Output the (X, Y) coordinate of the center of the cell containing the given text.  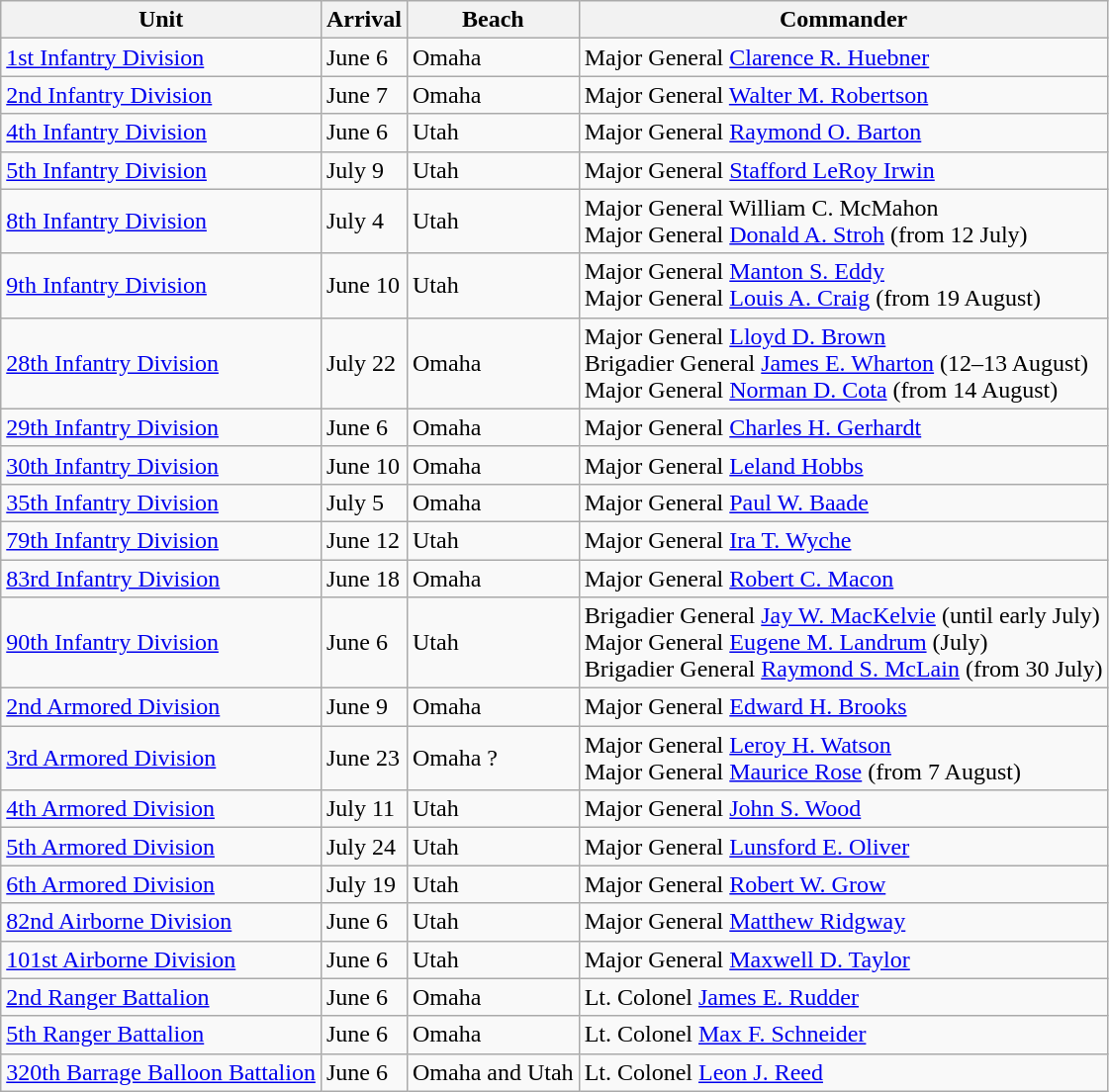
Commander (843, 20)
1st Infantry Division (161, 57)
July 22 (364, 363)
July 11 (364, 809)
Major General Lunsford E. Oliver (843, 847)
3rd Armored Division (161, 758)
June 9 (364, 707)
9th Infantry Division (161, 285)
Major General Walter M. Robertson (843, 95)
83rd Infantry Division (161, 579)
5th Ranger Battalion (161, 1035)
Omaha and Utah (493, 1072)
July 24 (364, 847)
Major General William C. McMahonMajor General Donald A. Stroh (from 12 July) (843, 222)
90th Infantry Division (161, 643)
6th Armored Division (161, 884)
2nd Armored Division (161, 707)
82nd Airborne Division (161, 922)
Major General John S. Wood (843, 809)
Omaha ? (493, 758)
Major General Charles H. Gerhardt (843, 427)
29th Infantry Division (161, 427)
Major General Ira T. Wyche (843, 540)
Major General Maxwell D. Taylor (843, 959)
2nd Infantry Division (161, 95)
Major General Robert C. Macon (843, 579)
2nd Ranger Battalion (161, 997)
July 9 (364, 170)
Lt. Colonel Max F. Schneider (843, 1035)
28th Infantry Division (161, 363)
4th Infantry Division (161, 133)
June 23 (364, 758)
Major General Raymond O. Barton (843, 133)
Major General Clarence R. Huebner (843, 57)
Major General Paul W. Baade (843, 502)
4th Armored Division (161, 809)
Lt. Colonel James E. Rudder (843, 997)
Major General Lloyd D. BrownBrigadier General James E. Wharton (12–13 August)Major General Norman D. Cota (from 14 August) (843, 363)
June 18 (364, 579)
79th Infantry Division (161, 540)
Major General Stafford LeRoy Irwin (843, 170)
Major General Robert W. Grow (843, 884)
Brigadier General Jay W. MacKelvie (until early July)Major General Eugene M. Landrum (July)Brigadier General Raymond S. McLain (from 30 July) (843, 643)
320th Barrage Balloon Battalion (161, 1072)
July 19 (364, 884)
July 5 (364, 502)
Major General Manton S. EddyMajor General Louis A. Craig (from 19 August) (843, 285)
Major General Leroy H. WatsonMajor General Maurice Rose (from 7 August) (843, 758)
June 12 (364, 540)
30th Infantry Division (161, 465)
Lt. Colonel Leon J. Reed (843, 1072)
8th Infantry Division (161, 222)
5th Armored Division (161, 847)
Unit (161, 20)
June 7 (364, 95)
Major General Matthew Ridgway (843, 922)
Major General Leland Hobbs (843, 465)
101st Airborne Division (161, 959)
Major General Edward H. Brooks (843, 707)
35th Infantry Division (161, 502)
Beach (493, 20)
July 4 (364, 222)
Arrival (364, 20)
5th Infantry Division (161, 170)
